From the cell containing the given text, extract its center point as [X, Y] coordinate. 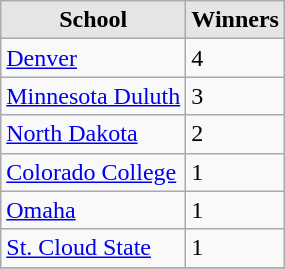
3 [236, 96]
2 [236, 134]
Winners [236, 20]
Omaha [94, 210]
North Dakota [94, 134]
School [94, 20]
Colorado College [94, 172]
Denver [94, 58]
St. Cloud State [94, 248]
Minnesota Duluth [94, 96]
4 [236, 58]
